Output the (x, y) coordinate of the center of the cell containing the given text.  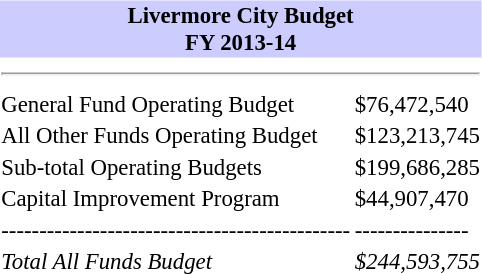
All Other Funds Operating Budget (176, 136)
--------------- (417, 230)
Capital Improvement Program (176, 199)
$44,907,470 (417, 199)
---------------------------------------------- (176, 230)
Sub-total Operating Budgets (176, 167)
General Fund Operating Budget (176, 104)
$199,686,285 (417, 167)
$76,472,540 (417, 104)
Livermore City BudgetFY 2013-14 (241, 28)
$123,213,745 (417, 136)
